Capture the cell that displays the provided text and extract its [X, Y] central coordinate. 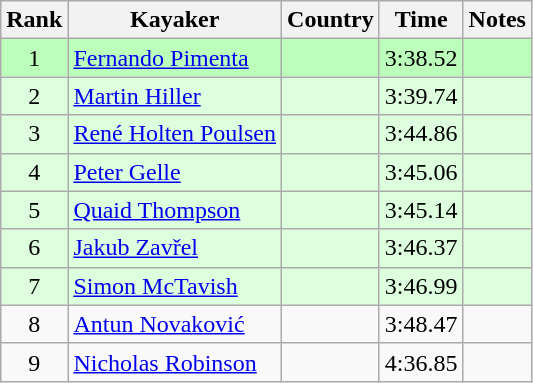
1 [34, 58]
8 [34, 324]
3:46.99 [421, 286]
2 [34, 96]
4:36.85 [421, 362]
René Holten Poulsen [175, 134]
Fernando Pimenta [175, 58]
Antun Novaković [175, 324]
Notes [497, 20]
3 [34, 134]
Nicholas Robinson [175, 362]
3:45.14 [421, 210]
7 [34, 286]
3:38.52 [421, 58]
6 [34, 248]
3:48.47 [421, 324]
4 [34, 172]
Simon McTavish [175, 286]
3:45.06 [421, 172]
Rank [34, 20]
Peter Gelle [175, 172]
9 [34, 362]
Martin Hiller [175, 96]
Kayaker [175, 20]
Time [421, 20]
3:39.74 [421, 96]
Jakub Zavřel [175, 248]
5 [34, 210]
3:44.86 [421, 134]
Quaid Thompson [175, 210]
Country [331, 20]
3:46.37 [421, 248]
